Pinpoint the cell where the given text exists, returning its (X, Y) midpoint coordinate. 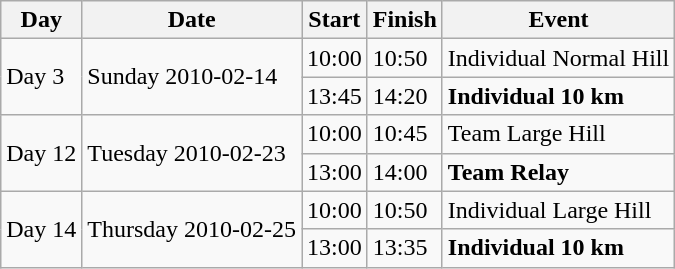
Event (558, 20)
14:20 (404, 96)
Day (42, 20)
Thursday 2010-02-25 (192, 229)
Team Relay (558, 172)
Day 3 (42, 77)
10:45 (404, 134)
Date (192, 20)
14:00 (404, 172)
13:45 (335, 96)
Day 14 (42, 229)
Tuesday 2010-02-23 (192, 153)
Start (335, 20)
Day 12 (42, 153)
Sunday 2010-02-14 (192, 77)
Individual Large Hill (558, 210)
Team Large Hill (558, 134)
Individual Normal Hill (558, 58)
Finish (404, 20)
13:35 (404, 248)
